Provide the [X, Y] coordinate of the cell's center where the given text is located.  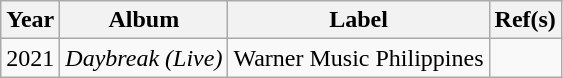
Year [30, 20]
Album [144, 20]
Label [358, 20]
Ref(s) [525, 20]
Warner Music Philippines [358, 58]
2021 [30, 58]
Daybreak (Live) [144, 58]
